Provide the [x, y] coordinate of the cell's center where the given text is located.  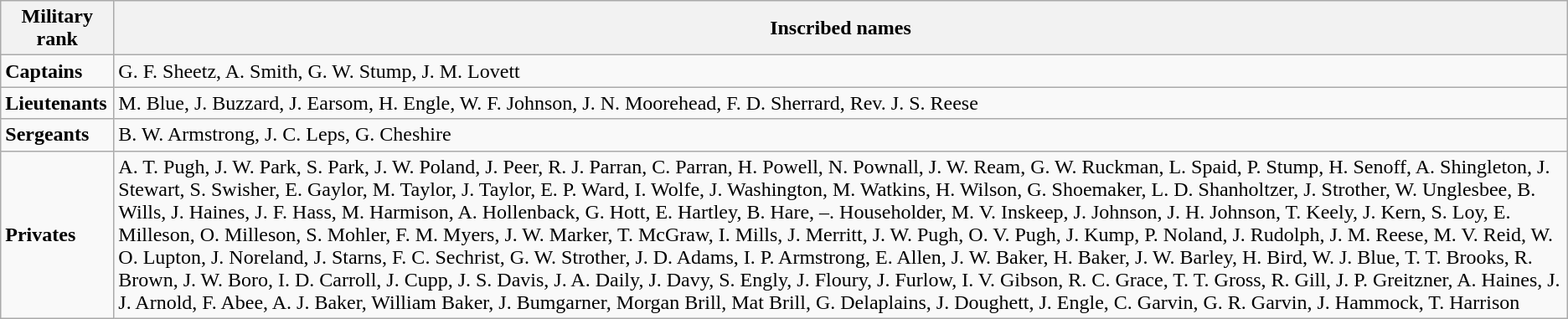
Privates [57, 234]
G. F. Sheetz, A. Smith, G. W. Stump, J. M. Lovett [841, 71]
Sergeants [57, 135]
Inscribed names [841, 28]
B. W. Armstrong, J. C. Leps, G. Cheshire [841, 135]
M. Blue, J. Buzzard, J. Earsom, H. Engle, W. F. Johnson, J. N. Moorehead, F. D. Sherrard, Rev. J. S. Reese [841, 103]
Captains [57, 71]
Military rank [57, 28]
Lieutenants [57, 103]
